Extract the (x, y) coordinate from the center of the cell holding the provided text.  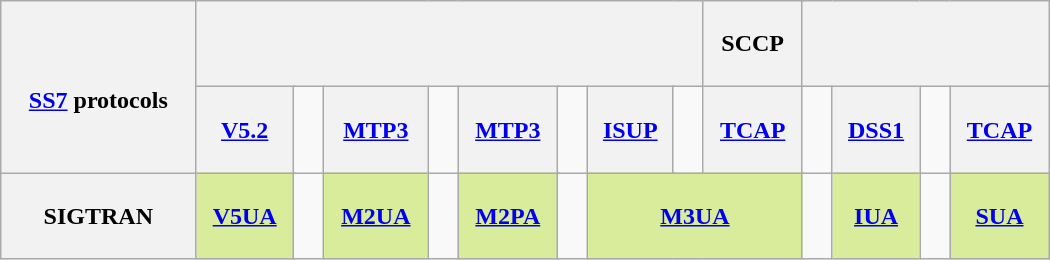
IUA (876, 216)
M3UA (694, 216)
ISUP (630, 130)
V5.2 (245, 130)
DSS1 (876, 130)
V5UA (245, 216)
SIGTRAN (98, 216)
M2PA (508, 216)
SCCP (752, 44)
M2UA (376, 216)
SS7 protocols (98, 87)
SUA (1000, 216)
